Scan for the cell matching the given text and deliver its (x, y) coordinate at center. 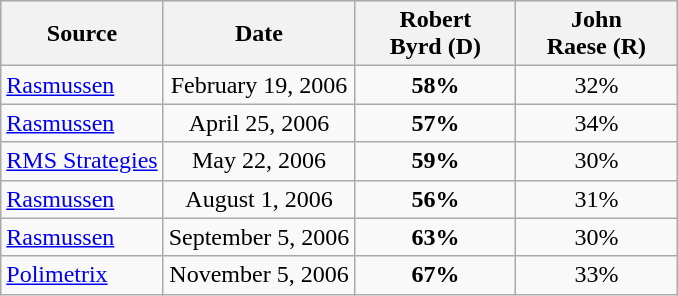
November 5, 2006 (259, 275)
April 25, 2006 (259, 123)
33% (596, 275)
RobertByrd (D) (436, 34)
Polimetrix (82, 275)
56% (436, 199)
September 5, 2006 (259, 237)
31% (596, 199)
RMS Strategies (82, 161)
58% (436, 85)
Source (82, 34)
59% (436, 161)
JohnRaese (R) (596, 34)
August 1, 2006 (259, 199)
34% (596, 123)
32% (596, 85)
67% (436, 275)
February 19, 2006 (259, 85)
63% (436, 237)
May 22, 2006 (259, 161)
Date (259, 34)
57% (436, 123)
